Return the (X, Y) coordinate for the center point of the cell that contains the specified text.  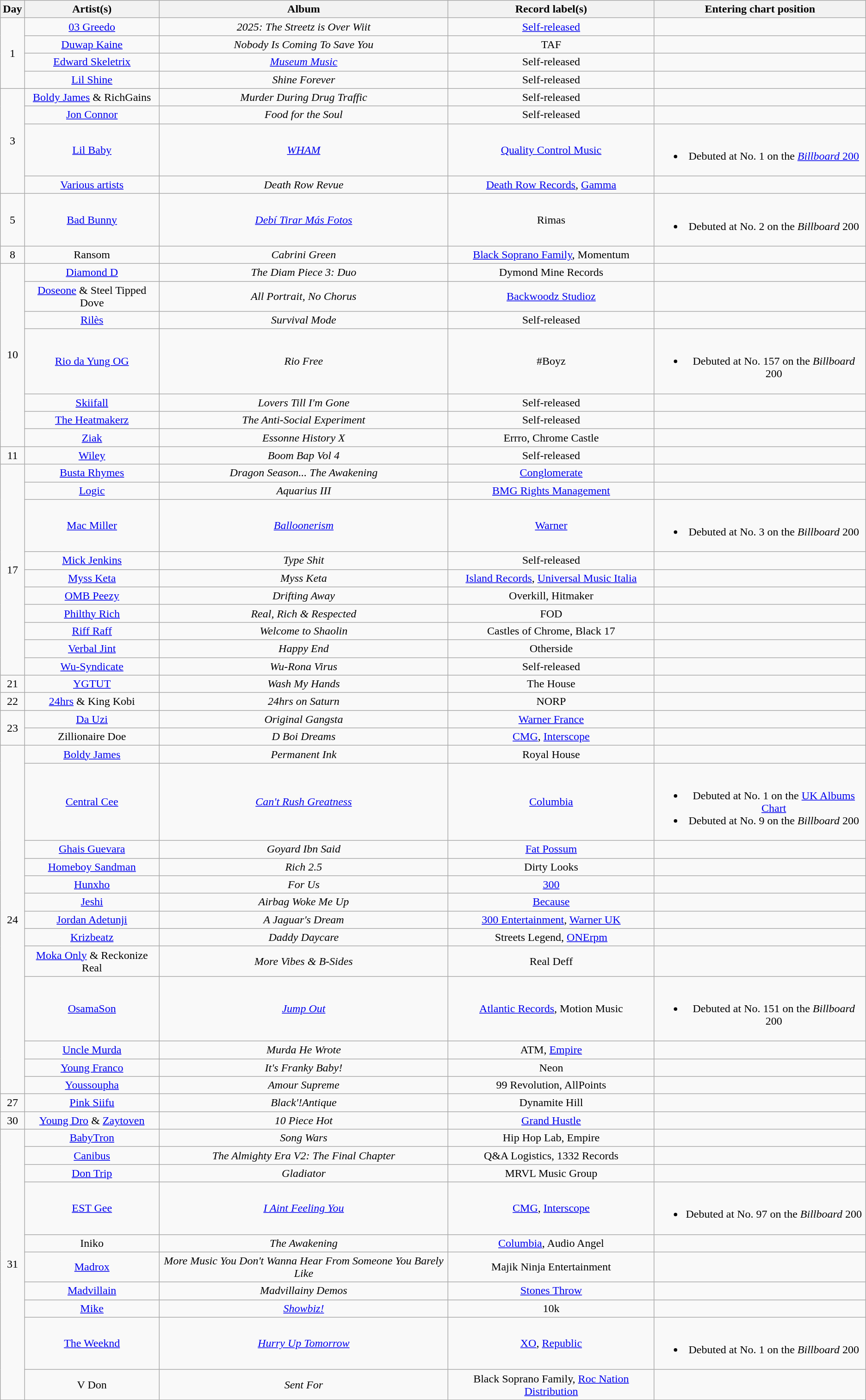
Can't Rush Greatness (303, 802)
Museum Music (303, 62)
27 (12, 1103)
Lil Shine (92, 80)
Verbal Jint (92, 648)
BMG Rights Management (551, 491)
300 (551, 884)
Young Franco (92, 1068)
Madvillain (92, 1291)
Royal House (551, 754)
Debuted at No. 1 on the UK Albums ChartDebuted at No. 9 on the Billboard 200 (760, 802)
Lil Baby (92, 150)
Various artists (92, 185)
Q&A Logistics, 1332 Records (551, 1156)
Busta Rhymes (92, 473)
Debuted at No. 3 on the Billboard 200 (760, 526)
FOD (551, 613)
Iniko (92, 1243)
3 (12, 141)
Don Trip (92, 1173)
Pink Siifu (92, 1103)
Because (551, 902)
The Anti-Social Experiment (303, 420)
Death Row Revue (303, 185)
It's Franky Baby! (303, 1068)
Dragon Season... The Awakening (303, 473)
Hip Hop Lab, Empire (551, 1138)
Atlantic Records, Motion Music (551, 1008)
Warner France (551, 719)
Survival Mode (303, 320)
Canibus (92, 1156)
Wu-Rona Virus (303, 666)
More Music You Don't Wanna Hear From Someone You Barely Like (303, 1267)
Goyard Ibn Said (303, 849)
Balloonerism (303, 526)
Wiley (92, 455)
Diamond D (92, 272)
Youssoupha (92, 1085)
Permanent Ink (303, 754)
03 Greedo (92, 27)
Neon (551, 1068)
The Heatmakerz (92, 420)
Warner (551, 526)
Black Soprano Family, Roc Nation Distribution (551, 1385)
Amour Supreme (303, 1085)
Murder During Drug Traffic (303, 97)
Death Row Records, Gamma (551, 185)
Bad Bunny (92, 219)
Young Dro & Zaytoven (92, 1120)
Krizbeatz (92, 937)
Day (12, 9)
Hunxho (92, 884)
Debuted at No. 151 on the Billboard 200 (760, 1008)
Real, Rich & Respected (303, 613)
OMB Peezy (92, 596)
Airbag Woke Me Up (303, 902)
Murda He Wrote (303, 1050)
31 (12, 1264)
Dynamite Hill (551, 1103)
Welcome to Shaolin (303, 631)
22 (12, 702)
ATM, Empire (551, 1050)
Quality Control Music (551, 150)
YGTUT (92, 684)
Debí Tirar Más Fotos (303, 219)
Madrox (92, 1267)
Debuted at No. 2 on the Billboard 200 (760, 219)
Boom Bap Vol 4 (303, 455)
#Boyz (551, 361)
Showbiz! (303, 1308)
Central Cee (92, 802)
TAF (551, 44)
Skiifall (92, 403)
24hrs & King Kobi (92, 702)
Jordan Adetunji (92, 920)
Happy End (303, 648)
Rich 2.5 (303, 867)
Moka Only & Reckonize Real (92, 961)
10 (12, 355)
Ransom (92, 255)
All Portrait, No Chorus (303, 296)
Cabrini Green (303, 255)
23 (12, 728)
Rimas (551, 219)
Columbia (551, 802)
Island Records, Universal Music Italia (551, 578)
Gladiator (303, 1173)
Fat Possum (551, 849)
Dirty Looks (551, 867)
24 (12, 920)
Streets Legend, ONErpm (551, 937)
Hurry Up Tomorrow (303, 1343)
Jump Out (303, 1008)
Mike (92, 1308)
21 (12, 684)
Castles of Chrome, Black 17 (551, 631)
EST Gee (92, 1208)
17 (12, 570)
Food for the Soul (303, 115)
Wash My Hands (303, 684)
D Boi Dreams (303, 737)
Boldy James & RichGains (92, 97)
2025: The Streetz is Over Wiit (303, 27)
Debuted at No. 97 on the Billboard 200 (760, 1208)
Ghais Guevara (92, 849)
Sent For (303, 1385)
For Us (303, 884)
Lovers Till I'm Gone (303, 403)
Essonne History X (303, 438)
Doseone & Steel Tipped Dove (92, 296)
11 (12, 455)
Shine Forever (303, 80)
Majik Ninja Entertainment (551, 1267)
Record label(s) (551, 9)
Jeshi (92, 902)
Conglomerate (551, 473)
Mac Miller (92, 526)
Zillionaire Doe (92, 737)
Rilès (92, 320)
BabyTron (92, 1138)
Wu-Syndicate (92, 666)
WHAM (303, 150)
Overkill, Hitmaker (551, 596)
Black Soprano Family, Momentum (551, 255)
Homeboy Sandman (92, 867)
The Weeknd (92, 1343)
The House (551, 684)
A Jaguar's Dream (303, 920)
Riff Raff (92, 631)
Logic (92, 491)
The Almighty Era V2: The Final Chapter (303, 1156)
24hrs on Saturn (303, 702)
Rio Free (303, 361)
Dymond Mine Records (551, 272)
30 (12, 1120)
Drifting Away (303, 596)
More Vibes & B-Sides (303, 961)
MRVL Music Group (551, 1173)
Ziak (92, 438)
Aquarius III (303, 491)
V Don (92, 1385)
Errro, Chrome Castle (551, 438)
1 (12, 53)
Da Uzi (92, 719)
Song Wars (303, 1138)
Mick Jenkins (92, 560)
Entering chart position (760, 9)
99 Revolution, AllPoints (551, 1085)
Edward Skeletrix (92, 62)
XO, Republic (551, 1343)
Nobody Is Coming To Save You (303, 44)
Stones Throw (551, 1291)
Boldy James (92, 754)
Type Shit (303, 560)
10 Piece Hot (303, 1120)
Otherside (551, 648)
Duwap Kaine (92, 44)
Album (303, 9)
Rio da Yung OG (92, 361)
I Aint Feeling You (303, 1208)
Philthy Rich (92, 613)
10k (551, 1308)
Black'!Antique (303, 1103)
Daddy Daycare (303, 937)
NORP (551, 702)
OsamaSon (92, 1008)
Columbia, Audio Angel (551, 1243)
Artist(s) (92, 9)
The Diam Piece 3: Duo (303, 272)
Jon Connor (92, 115)
Debuted at No. 157 on the Billboard 200 (760, 361)
5 (12, 219)
The Awakening (303, 1243)
Madvillainy Demos (303, 1291)
Original Gangsta (303, 719)
Uncle Murda (92, 1050)
Grand Hustle (551, 1120)
Backwoodz Studioz (551, 296)
8 (12, 255)
Real Deff (551, 961)
300 Entertainment, Warner UK (551, 920)
